Determine the (x, y) coordinate at the center of the cell enclosing the given text.  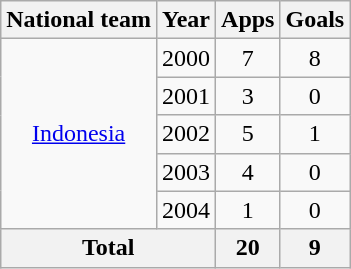
20 (248, 248)
4 (248, 172)
National team (79, 20)
2003 (186, 172)
9 (315, 248)
2002 (186, 134)
2000 (186, 58)
Apps (248, 20)
Goals (315, 20)
2004 (186, 210)
2001 (186, 96)
Total (108, 248)
Year (186, 20)
8 (315, 58)
Indonesia (79, 134)
7 (248, 58)
3 (248, 96)
5 (248, 134)
